Pinpoint the cell where the given text exists, returning its [X, Y] midpoint coordinate. 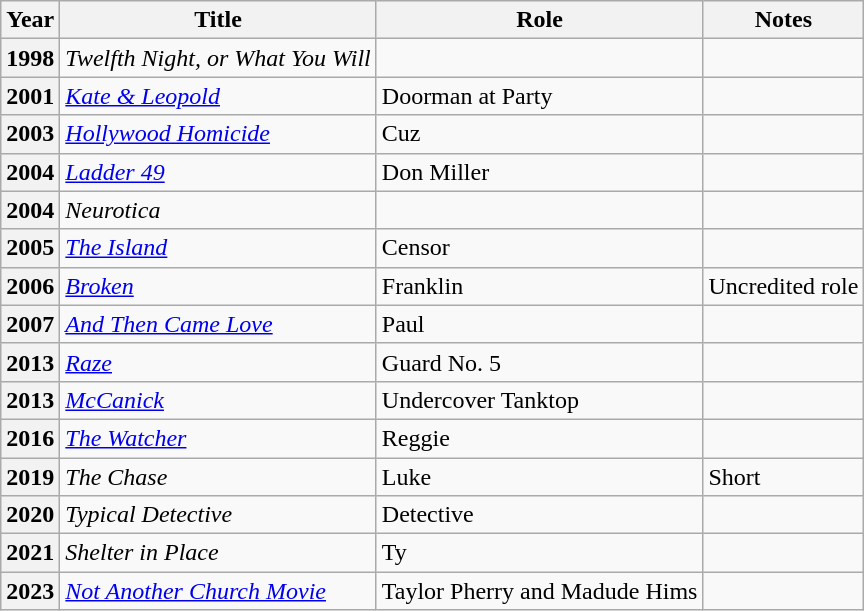
Year [30, 20]
Franklin [540, 286]
Not Another Church Movie [218, 591]
Title [218, 20]
Kate & Leopold [218, 96]
Detective [540, 515]
Role [540, 20]
Shelter in Place [218, 553]
Luke [540, 477]
The Chase [218, 477]
Ty [540, 553]
Twelfth Night, or What You Will [218, 58]
Reggie [540, 438]
Undercover Tanktop [540, 400]
2023 [30, 591]
Typical Detective [218, 515]
McCanick [218, 400]
Censor [540, 248]
2006 [30, 286]
Paul [540, 324]
2007 [30, 324]
Uncredited role [784, 286]
Short [784, 477]
1998 [30, 58]
2001 [30, 96]
Notes [784, 20]
The Watcher [218, 438]
2005 [30, 248]
Doorman at Party [540, 96]
And Then Came Love [218, 324]
2003 [30, 134]
Hollywood Homicide [218, 134]
Ladder 49 [218, 172]
Guard No. 5 [540, 362]
2016 [30, 438]
Don Miller [540, 172]
Cuz [540, 134]
Raze [218, 362]
The Island [218, 248]
Neurotica [218, 210]
Taylor Pherry and Madude Hims [540, 591]
2019 [30, 477]
2020 [30, 515]
2021 [30, 553]
Broken [218, 286]
